Output the (X, Y) coordinate of the center of the cell containing the given text.  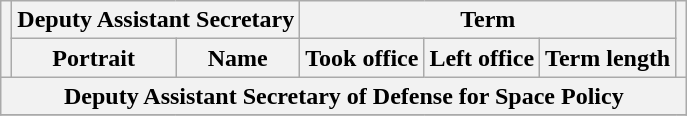
Portrait (94, 58)
Term (488, 20)
Took office (362, 58)
Deputy Assistant Secretary (156, 20)
Deputy Assistant Secretary of Defense for Space Policy (344, 96)
Term length (608, 58)
Left office (482, 58)
Name (238, 58)
